Identify which cell holds the provided text, then report its (x, y) central coordinate. 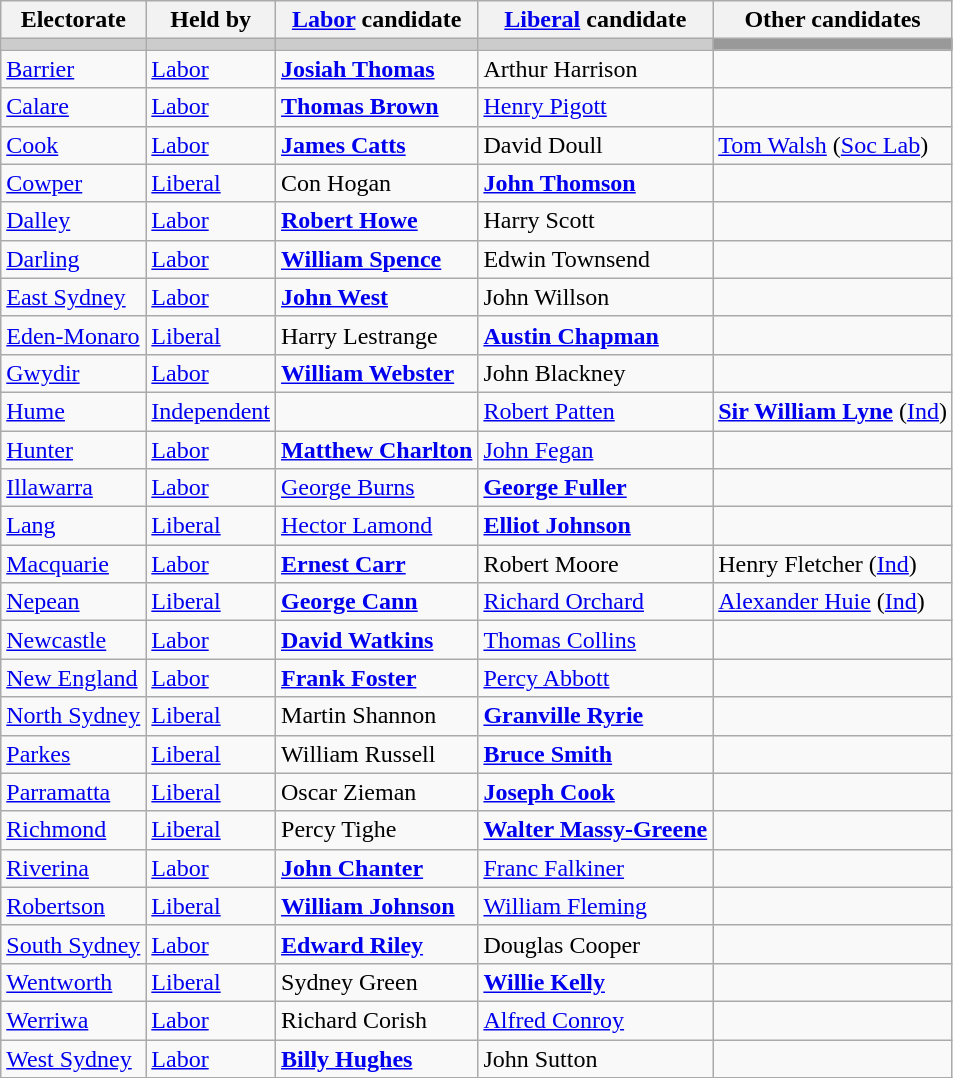
Ernest Carr (377, 564)
Robert Patten (596, 411)
Percy Tighe (377, 830)
New England (74, 678)
East Sydney (74, 297)
John Blackney (596, 373)
Joseph Cook (596, 792)
David Doull (596, 145)
Parkes (74, 754)
Walter Massy-Greene (596, 830)
Riverina (74, 868)
George Cann (377, 602)
Edwin Townsend (596, 259)
Wentworth (74, 982)
Dalley (74, 221)
Werriwa (74, 1020)
Parramatta (74, 792)
Electorate (74, 20)
Robertson (74, 906)
Billy Hughes (377, 1059)
Henry Fletcher (Ind) (833, 564)
Richmond (74, 830)
David Watkins (377, 640)
Edward Riley (377, 944)
Robert Howe (377, 221)
Bruce Smith (596, 754)
Willie Kelly (596, 982)
Oscar Zieman (377, 792)
Illawarra (74, 488)
Robert Moore (596, 564)
Harry Lestrange (377, 335)
Calare (74, 107)
Eden-Monaro (74, 335)
Macquarie (74, 564)
Alfred Conroy (596, 1020)
John Thomson (596, 183)
Gwydir (74, 373)
North Sydney (74, 716)
Barrier (74, 69)
John Sutton (596, 1059)
Tom Walsh (Soc Lab) (833, 145)
Lang (74, 526)
Harry Scott (596, 221)
William Russell (377, 754)
Held by (211, 20)
Liberal candidate (596, 20)
Labor candidate (377, 20)
Sir William Lyne (Ind) (833, 411)
Independent (211, 411)
Sydney Green (377, 982)
Martin Shannon (377, 716)
Hume (74, 411)
Douglas Cooper (596, 944)
Newcastle (74, 640)
William Spence (377, 259)
Con Hogan (377, 183)
Arthur Harrison (596, 69)
John Chanter (377, 868)
Cowper (74, 183)
Franc Falkiner (596, 868)
Thomas Brown (377, 107)
South Sydney (74, 944)
Cook (74, 145)
John Fegan (596, 449)
Hector Lamond (377, 526)
William Fleming (596, 906)
Josiah Thomas (377, 69)
Hunter (74, 449)
George Burns (377, 488)
Percy Abbott (596, 678)
Thomas Collins (596, 640)
Granville Ryrie (596, 716)
Richard Corish (377, 1020)
William Webster (377, 373)
Elliot Johnson (596, 526)
Darling (74, 259)
Henry Pigott (596, 107)
William Johnson (377, 906)
Matthew Charlton (377, 449)
Austin Chapman (596, 335)
Alexander Huie (Ind) (833, 602)
John Willson (596, 297)
Nepean (74, 602)
West Sydney (74, 1059)
James Catts (377, 145)
Frank Foster (377, 678)
Other candidates (833, 20)
John West (377, 297)
Richard Orchard (596, 602)
George Fuller (596, 488)
